Pinpoint the cell where the given text exists, returning its [X, Y] midpoint coordinate. 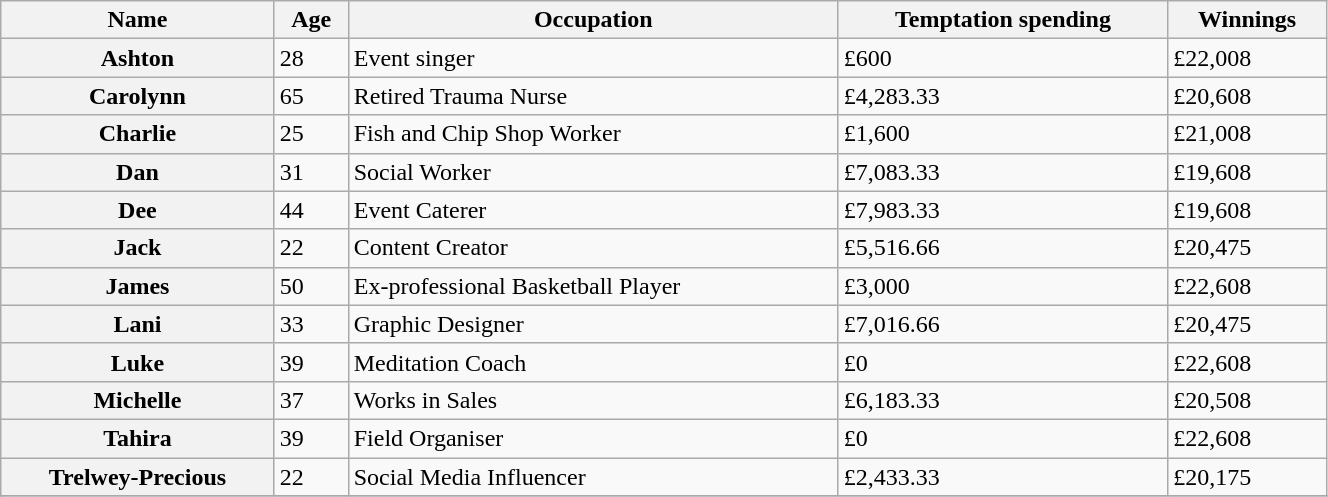
Luke [138, 362]
44 [311, 210]
25 [311, 134]
Social Worker [593, 172]
Charlie [138, 134]
Occupation [593, 20]
£21,008 [1248, 134]
£3,000 [1002, 286]
£20,508 [1248, 400]
£7,016.66 [1002, 324]
Social Media Influencer [593, 477]
Jack [138, 248]
Works in Sales [593, 400]
Ashton [138, 58]
£5,516.66 [1002, 248]
Dee [138, 210]
Age [311, 20]
33 [311, 324]
£600 [1002, 58]
Retired Trauma Nurse [593, 96]
£2,433.33 [1002, 477]
James [138, 286]
£4,283.33 [1002, 96]
65 [311, 96]
Tahira [138, 438]
Fish and Chip Shop Worker [593, 134]
37 [311, 400]
£7,083.33 [1002, 172]
£7,983.33 [1002, 210]
Event Caterer [593, 210]
Carolynn [138, 96]
Dan [138, 172]
Ex-professional Basketball Player [593, 286]
£22,008 [1248, 58]
31 [311, 172]
Meditation Coach [593, 362]
Field Organiser [593, 438]
Graphic Designer [593, 324]
Temptation spending [1002, 20]
50 [311, 286]
Trelwey-Precious [138, 477]
£20,175 [1248, 477]
Lani [138, 324]
Event singer [593, 58]
Michelle [138, 400]
Content Creator [593, 248]
Winnings [1248, 20]
£1,600 [1002, 134]
Name [138, 20]
28 [311, 58]
£6,183.33 [1002, 400]
£20,608 [1248, 96]
